Capture the cell that displays the provided text and extract its [x, y] central coordinate. 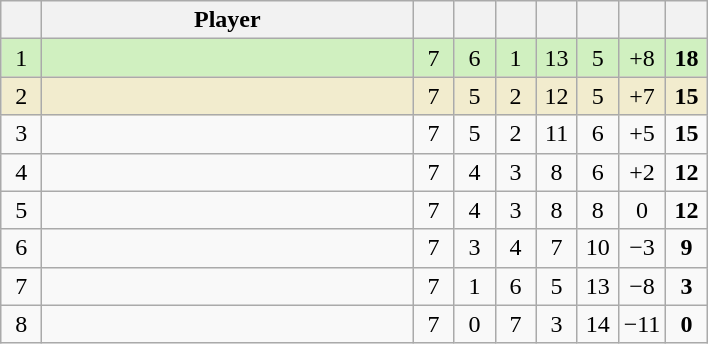
−11 [642, 324]
−8 [642, 286]
11 [556, 134]
18 [686, 58]
−3 [642, 248]
+5 [642, 134]
10 [598, 248]
Player [228, 20]
9 [686, 248]
14 [598, 324]
+2 [642, 172]
+7 [642, 96]
+8 [642, 58]
